Scan for the cell matching the given text and deliver its [x, y] coordinate at center. 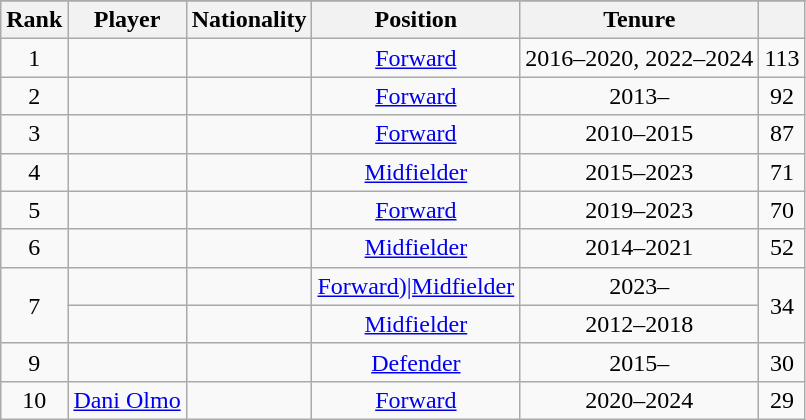
2010–2015 [640, 134]
71 [782, 172]
9 [34, 362]
2019–2023 [640, 210]
4 [34, 172]
1 [34, 58]
10 [34, 400]
2023– [640, 286]
5 [34, 210]
Dani Olmo [127, 400]
7 [34, 305]
2016–2020, 2022–2024 [640, 58]
29 [782, 400]
Nationality [249, 20]
2020–2024 [640, 400]
92 [782, 96]
52 [782, 248]
Tenure [640, 20]
87 [782, 134]
Rank [34, 20]
2012–2018 [640, 324]
Defender [416, 362]
2013– [640, 96]
2 [34, 96]
2015– [640, 362]
34 [782, 305]
6 [34, 248]
2015–2023 [640, 172]
Player [127, 20]
Forward)|Midfielder [416, 286]
3 [34, 134]
2014–2021 [640, 248]
Position [416, 20]
30 [782, 362]
113 [782, 58]
70 [782, 210]
